Return the (X, Y) coordinate for the center point of the cell that contains the specified text.  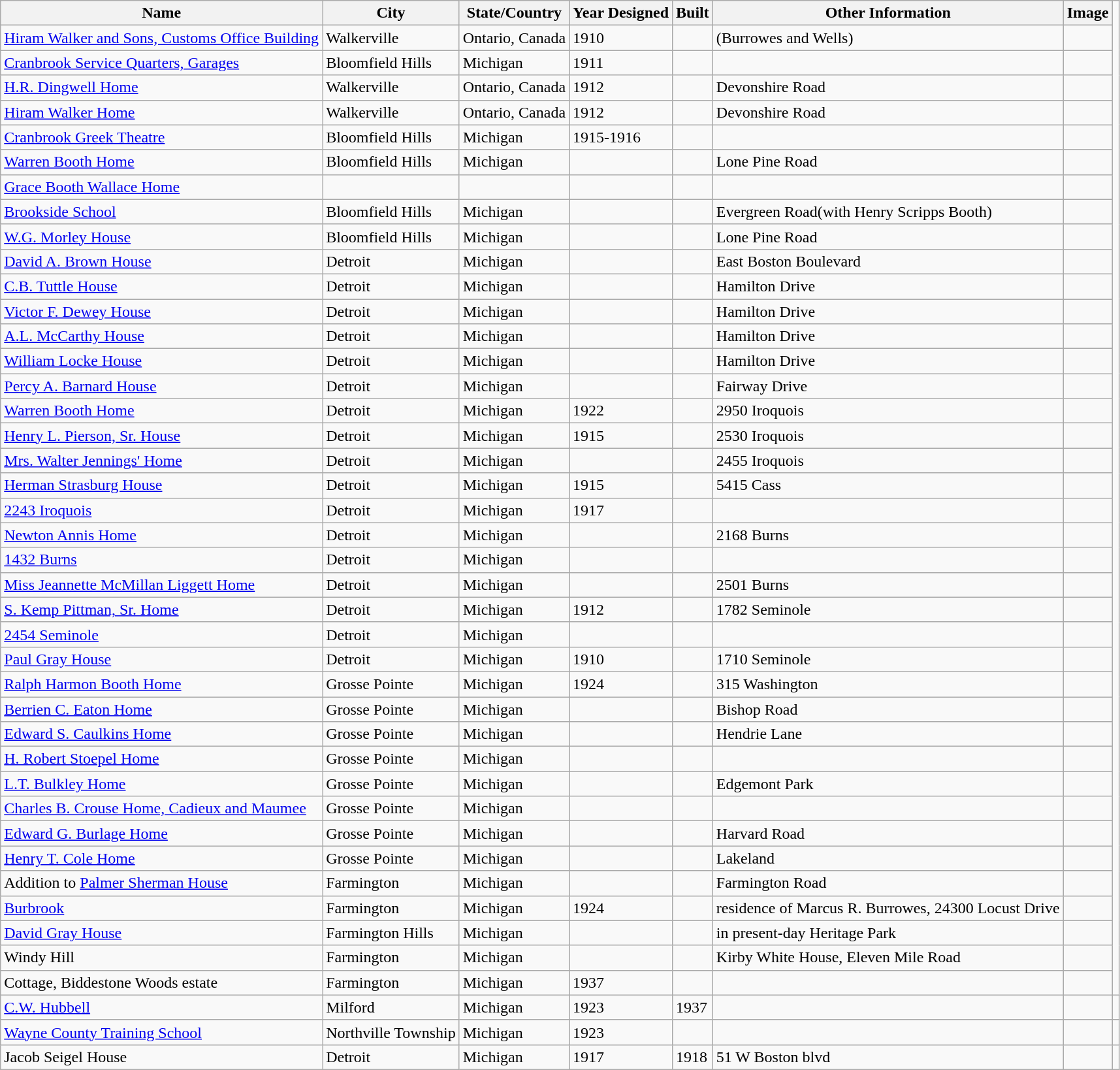
David A. Brown House (162, 261)
Kirby White House, Eleven Mile Road (888, 958)
1710 Seminole (888, 659)
2168 Burns (888, 535)
Farmington Road (888, 883)
David Gray House (162, 933)
Built (693, 13)
in present-day Heritage Park (888, 933)
Henry L. Pierson, Sr. House (162, 436)
Newton Annis Home (162, 535)
William Locke House (162, 361)
Paul Gray House (162, 659)
2243 Iroquois (162, 510)
H. Robert Stoepel Home (162, 759)
Cottage, Biddestone Woods estate (162, 982)
Wayne County Training School (162, 1032)
Cranbrook Greek Theatre (162, 137)
Year Designed (621, 13)
Image (1088, 13)
Brookside School (162, 212)
Harvard Road (888, 834)
State/Country (514, 13)
W.G. Morley House (162, 236)
Edgemont Park (888, 784)
Jacob Seigel House (162, 1057)
(Burrowes and Wells) (888, 38)
51 W Boston blvd (888, 1057)
2530 Iroquois (888, 436)
S. Kemp Pittman, Sr. Home (162, 609)
Charles B. Crouse Home, Cadieux and Maumee (162, 809)
2501 Burns (888, 585)
315 Washington (888, 684)
Northville Township (391, 1032)
1432 Burns (162, 560)
1911 (621, 63)
Hiram Walker Home (162, 112)
Edward S. Caulkins Home (162, 734)
Milford (391, 1007)
Other Information (888, 13)
Miss Jeannette McMillan Liggett Home (162, 585)
Name (162, 13)
Grace Booth Wallace Home (162, 187)
East Boston Boulevard (888, 261)
L.T. Bulkley Home (162, 784)
Henry T. Cole Home (162, 858)
Ralph Harmon Booth Home (162, 684)
Evergreen Road(with Henry Scripps Booth) (888, 212)
2950 Iroquois (888, 411)
Edward G. Burlage Home (162, 834)
1922 (621, 411)
A.L. McCarthy House (162, 336)
1918 (693, 1057)
Bishop Road (888, 709)
1915-1916 (621, 137)
Berrien C. Eaton Home (162, 709)
Addition to Palmer Sherman House (162, 883)
Cranbrook Service Quarters, Garages (162, 63)
Victor F. Dewey House (162, 312)
2455 Iroquois (888, 461)
C.B. Tuttle House (162, 286)
City (391, 13)
H.R. Dingwell Home (162, 88)
5415 Cass (888, 485)
C.W. Hubbell (162, 1007)
Lakeland (888, 858)
2454 Seminole (162, 634)
Hiram Walker and Sons, Customs Office Building (162, 38)
Herman Strasburg House (162, 485)
residence of Marcus R. Burrowes, 24300 Locust Drive (888, 908)
Windy Hill (162, 958)
Farmington Hills (391, 933)
Percy A. Barnard House (162, 386)
Burbrook (162, 908)
Hendrie Lane (888, 734)
Fairway Drive (888, 386)
1782 Seminole (888, 609)
Mrs. Walter Jennings' Home (162, 461)
